Scan for the cell matching the given text and deliver its [X, Y] coordinate at center. 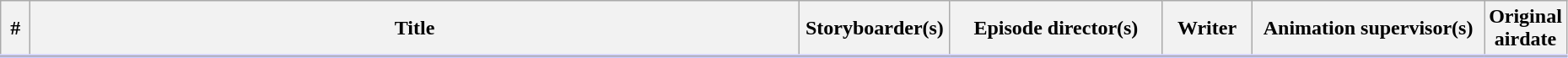
Episode director(s) [1056, 29]
Title [415, 29]
# [15, 29]
Original airdate [1526, 29]
Storyboarder(s) [874, 29]
Animation supervisor(s) [1368, 29]
Writer [1206, 29]
